Locate the cell with the specified text and output its (x, y) center coordinate. 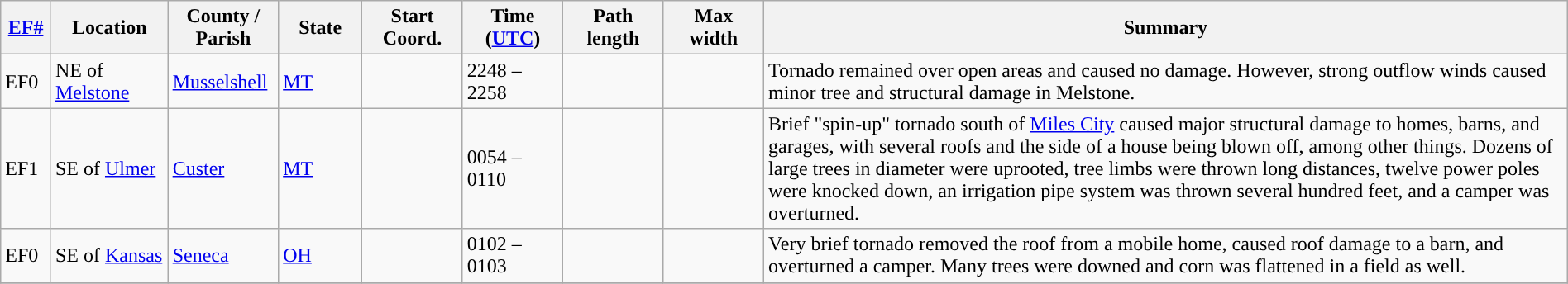
EF# (26, 28)
Seneca (223, 256)
Start Coord. (412, 28)
2248 – 2258 (513, 81)
Path length (614, 28)
EF1 (26, 168)
0054 – 0110 (513, 168)
Max width (713, 28)
Tornado remained over open areas and caused no damage. However, strong outflow winds caused minor tree and structural damage in Melstone. (1166, 81)
OH (321, 256)
SE of Ulmer (109, 168)
Time (UTC) (513, 28)
State (321, 28)
Custer (223, 168)
Summary (1166, 28)
SE of Kansas (109, 256)
Location (109, 28)
Musselshell (223, 81)
County / Parish (223, 28)
0102 – 0103 (513, 256)
NE of Melstone (109, 81)
